Detect which cell encompasses the target text, then output its [X, Y] center coordinate. 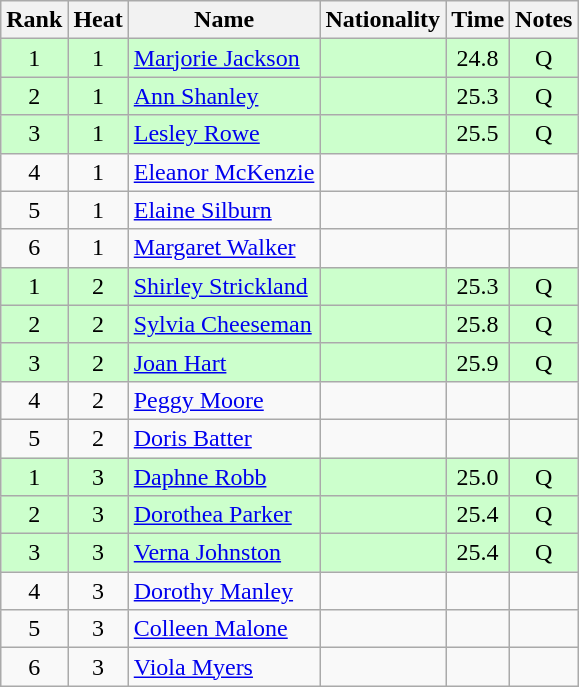
24.8 [478, 58]
Heat [98, 20]
Ann Shanley [224, 96]
Notes [544, 20]
Viola Myers [224, 667]
Eleanor McKenzie [224, 172]
Doris Batter [224, 438]
25.5 [478, 134]
Rank [34, 20]
25.9 [478, 362]
Dorothea Parker [224, 515]
Name [224, 20]
Time [478, 20]
Sylvia Cheeseman [224, 324]
Dorothy Manley [224, 591]
Nationality [383, 20]
Verna Johnston [224, 553]
Daphne Robb [224, 477]
Margaret Walker [224, 248]
25.0 [478, 477]
Marjorie Jackson [224, 58]
Colleen Malone [224, 629]
Lesley Rowe [224, 134]
Peggy Moore [224, 400]
Elaine Silburn [224, 210]
25.8 [478, 324]
Joan Hart [224, 362]
Shirley Strickland [224, 286]
